Scan for the cell matching the given text and deliver its (X, Y) coordinate at center. 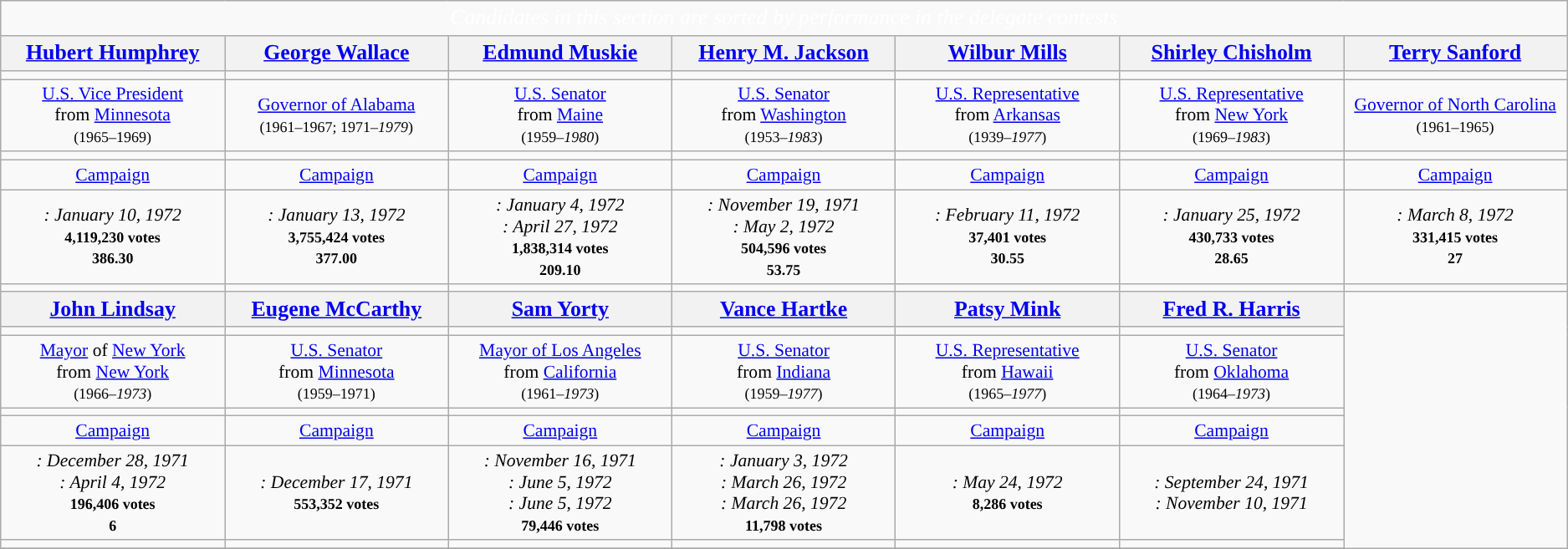
George Wallace (337, 53)
: November 19, 1971: May 2, 1972504,596 votes53.75 (783, 236)
: May 24, 19728,286 votes (1008, 493)
Shirley Chisholm (1232, 53)
: January 13, 19723,755,424 votes377.00 (337, 236)
U.S. Senatorfrom Maine(1959–1980) (560, 115)
: December 28, 1971: April 4, 1972196,406 votes6 (113, 493)
U.S. Senatorfrom Indiana(1959–1977) (783, 373)
Mayor of Los Angelesfrom California(1961–1973) (560, 373)
: February 11, 197237,401 votes30.55 (1008, 236)
: January 10, 19724,119,230 votes386.30 (113, 236)
U.S. Representativefrom New York(1969–1983) (1232, 115)
: December 17, 1971553,352 votes (337, 493)
U.S. Senatorfrom Minnesota(1959–1971) (337, 373)
Governor of Alabama(1961–1967; 1971–1979) (337, 115)
U.S. Vice Presidentfrom Minnesota(1965–1969) (113, 115)
Sam Yorty (560, 310)
Eugene McCarthy (337, 310)
Fred R. Harris (1232, 310)
: March 8, 1972331,415 votes27 (1455, 236)
Wilbur Mills (1008, 53)
U.S. Representativefrom Arkansas(1939–1977) (1008, 115)
John Lindsay (113, 310)
Candidates in this section are sorted by performance in the delegate contests (784, 18)
Henry M. Jackson (783, 53)
Vance Hartke (783, 310)
: September 24, 1971: November 10, 1971 (1232, 493)
Mayor of New Yorkfrom New York(1966–1973) (113, 373)
U.S. Representativefrom Hawaii(1965–1977) (1008, 373)
: November 16, 1971: June 5, 1972: June 5, 197279,446 votes (560, 493)
U.S. Senatorfrom Oklahoma(1964–1973) (1232, 373)
Governor of North Carolina(1961–1965) (1455, 115)
: January 25, 1972430,733 votes28.65 (1232, 236)
Terry Sanford (1455, 53)
Hubert Humphrey (113, 53)
U.S. Senatorfrom Washington(1953–1983) (783, 115)
: January 4, 1972: April 27, 19721,838,314 votes209.10 (560, 236)
: January 3, 1972: March 26, 1972: March 26, 197211,798 votes (783, 493)
Patsy Mink (1008, 310)
Edmund Muskie (560, 53)
